Output the [X, Y] coordinate of the center of the cell containing the given text.  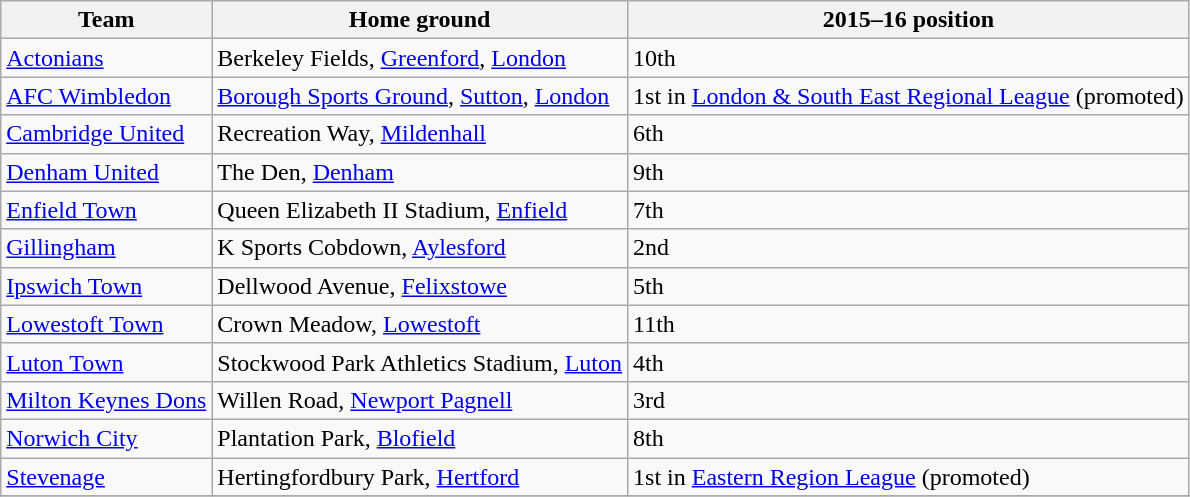
Luton Town [106, 362]
Crown Meadow, Lowestoft [420, 324]
3rd [909, 400]
Norwich City [106, 438]
2015–16 position [909, 20]
Team [106, 20]
Dellwood Avenue, Felixstowe [420, 286]
Stockwood Park Athletics Stadium, Luton [420, 362]
Actonians [106, 58]
Gillingham [106, 248]
Lowestoft Town [106, 324]
10th [909, 58]
Borough Sports Ground, Sutton, London [420, 96]
Plantation Park, Blofield [420, 438]
Cambridge United [106, 134]
The Den, Denham [420, 172]
4th [909, 362]
1st in London & South East Regional League (promoted) [909, 96]
5th [909, 286]
Queen Elizabeth II Stadium, Enfield [420, 210]
8th [909, 438]
Recreation Way, Mildenhall [420, 134]
K Sports Cobdown, Aylesford [420, 248]
9th [909, 172]
1st in Eastern Region League (promoted) [909, 477]
7th [909, 210]
AFC Wimbledon [106, 96]
Ipswich Town [106, 286]
Hertingfordbury Park, Hertford [420, 477]
Enfield Town [106, 210]
2nd [909, 248]
Denham United [106, 172]
Willen Road, Newport Pagnell [420, 400]
11th [909, 324]
Home ground [420, 20]
Berkeley Fields, Greenford, London [420, 58]
6th [909, 134]
Stevenage [106, 477]
Milton Keynes Dons [106, 400]
